For the text-containing cell, return its midpoint in (X, Y) coordinate format. 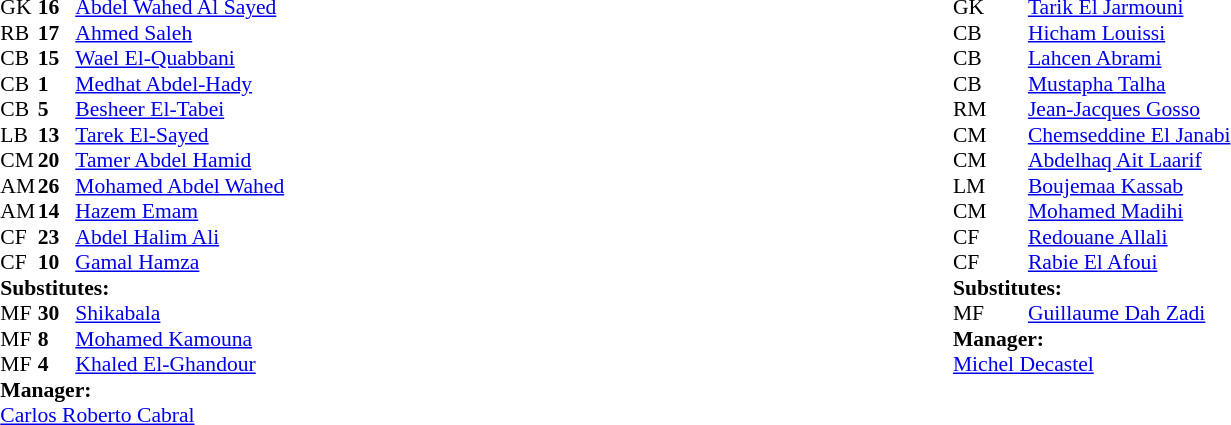
15 (57, 59)
26 (57, 186)
4 (57, 365)
Redouane Allali (1130, 237)
Boujemaa Kassab (1130, 186)
23 (57, 237)
RB (19, 33)
Ahmed Saleh (180, 33)
Abdelhaq Ait Laarif (1130, 161)
10 (57, 263)
Chemseddine El Janabi (1130, 135)
Tamer Abdel Hamid (180, 161)
1 (57, 84)
Mohamed Kamouna (180, 339)
Wael El-Quabbani (180, 59)
13 (57, 135)
Medhat Abdel-Hady (180, 84)
Lahcen Abrami (1130, 59)
Gamal Hamza (180, 263)
Rabie El Afoui (1130, 263)
Hicham Louissi (1130, 33)
8 (57, 339)
Jean-Jacques Gosso (1130, 109)
Khaled El-Ghandour (180, 365)
LB (19, 135)
Mohamed Abdel Wahed (180, 186)
Shikabala (180, 313)
Guillaume Dah Zadi (1130, 313)
17 (57, 33)
Michel Decastel (1092, 365)
30 (57, 313)
RM (972, 109)
14 (57, 211)
LM (972, 186)
Tarek El-Sayed (180, 135)
Mustapha Talha (1130, 84)
5 (57, 109)
Mohamed Madihi (1130, 211)
20 (57, 161)
Hazem Emam (180, 211)
Besheer El-Tabei (180, 109)
Abdel Halim Ali (180, 237)
